Locate the cell with the specified text and output its [X, Y] center coordinate. 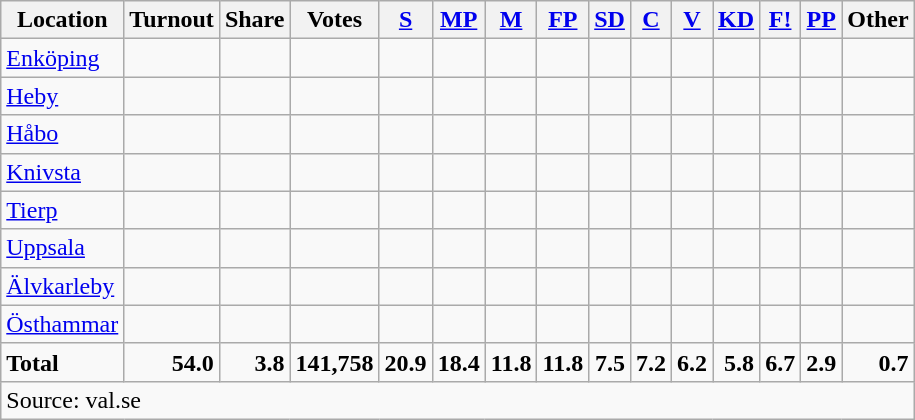
Share [254, 20]
Håbo [62, 134]
MP [458, 20]
Tierp [62, 210]
3.8 [254, 362]
FP [563, 20]
Source: val.se [458, 400]
20.9 [406, 362]
54.0 [172, 362]
Heby [62, 96]
5.8 [736, 362]
Total [62, 362]
141,758 [334, 362]
M [511, 20]
Östhammar [62, 324]
V [692, 20]
0.7 [878, 362]
F! [780, 20]
Votes [334, 20]
KD [736, 20]
Älvkarleby [62, 286]
PP [822, 20]
S [406, 20]
C [650, 20]
6.7 [780, 362]
7.2 [650, 362]
Turnout [172, 20]
18.4 [458, 362]
2.9 [822, 362]
Knivsta [62, 172]
Uppsala [62, 248]
Location [62, 20]
SD [610, 20]
6.2 [692, 362]
7.5 [610, 362]
Other [878, 20]
Enköping [62, 58]
